Search for the cell housing the specified text and yield its (X, Y) center coordinate. 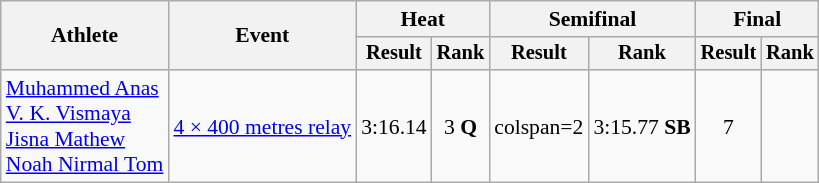
Heat (422, 19)
3 Q (461, 126)
Athlete (85, 36)
4 × 400 metres relay (262, 126)
Muhammed AnasV. K. VismayaJisna MathewNoah Nirmal Tom (85, 126)
7 (729, 126)
3:15.77 SB (642, 126)
Final (758, 19)
3:16.14 (394, 126)
Semifinal (592, 19)
colspan=2 (538, 126)
Event (262, 36)
